Output the [x, y] coordinate of the center of the cell containing the given text.  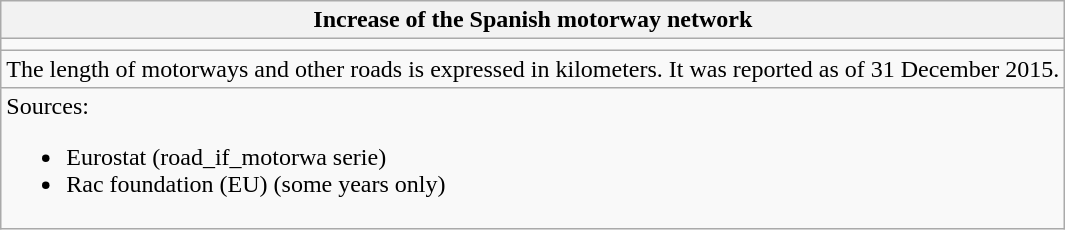
Sources:Eurostat (road_if_motorwa serie) Rac foundation (EU) (some years only) [533, 158]
The length of motorways and other roads is expressed in kilometers. It was reported as of 31 December 2015. [533, 69]
Increase of the Spanish motorway network [533, 20]
